Scan for the cell matching the given text and deliver its (X, Y) coordinate at center. 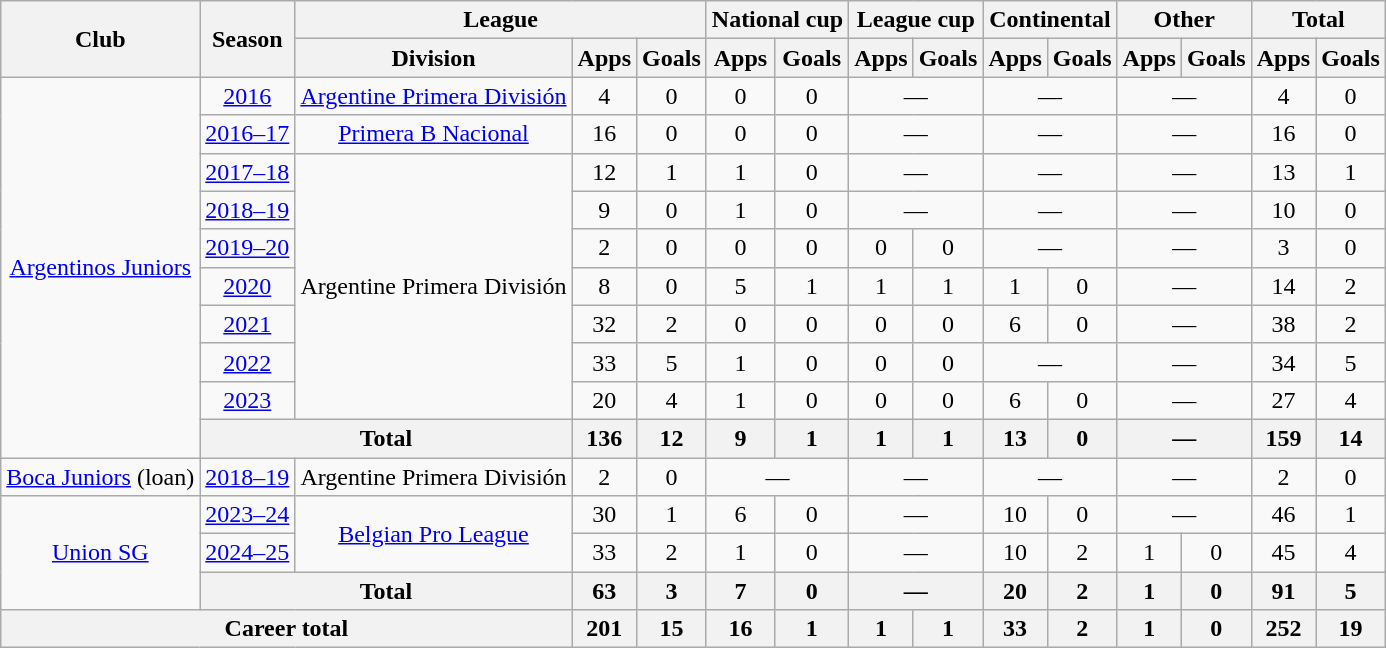
Union SG (100, 553)
19 (1351, 629)
2020 (248, 286)
91 (1283, 591)
Division (434, 58)
2023–24 (248, 515)
Other (1184, 20)
34 (1283, 362)
2024–25 (248, 553)
46 (1283, 515)
30 (604, 515)
2016 (248, 96)
252 (1283, 629)
National cup (777, 20)
7 (740, 591)
32 (604, 324)
15 (672, 629)
27 (1283, 400)
2023 (248, 400)
201 (604, 629)
Boca Juniors (loan) (100, 477)
159 (1283, 438)
Club (100, 39)
2017–18 (248, 172)
League (500, 20)
Continental (1050, 20)
38 (1283, 324)
Argentinos Juniors (100, 268)
2016–17 (248, 134)
Season (248, 39)
45 (1283, 553)
8 (604, 286)
Belgian Pro League (434, 534)
2019–20 (248, 248)
136 (604, 438)
2022 (248, 362)
63 (604, 591)
League cup (916, 20)
Primera B Nacional (434, 134)
2021 (248, 324)
Career total (286, 629)
